From the cell containing the given text, extract its center point as [X, Y] coordinate. 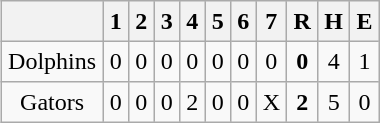
R [302, 21]
Gators [52, 102]
3 [167, 21]
E [365, 21]
6 [243, 21]
7 [272, 21]
Dolphins [52, 61]
X [272, 102]
H [334, 21]
